Pinpoint the cell where the given text exists, returning its (x, y) midpoint coordinate. 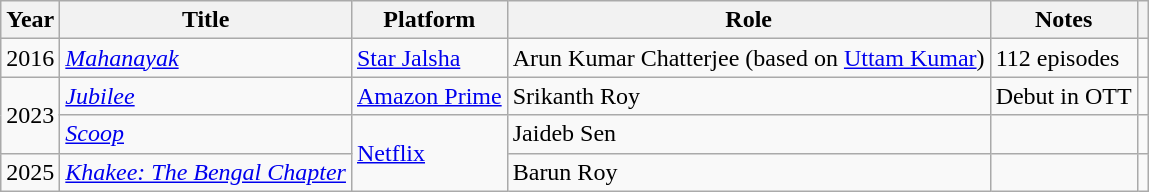
2023 (30, 115)
2025 (30, 172)
Barun Roy (748, 172)
Notes (1064, 20)
Srikanth Roy (748, 96)
Year (30, 20)
Jubilee (206, 96)
Platform (429, 20)
Title (206, 20)
Debut in OTT (1064, 96)
Arun Kumar Chatterjee (based on Uttam Kumar) (748, 58)
Khakee: The Bengal Chapter (206, 172)
112 episodes (1064, 58)
Jaideb Sen (748, 134)
2016 (30, 58)
Star Jalsha (429, 58)
Amazon Prime (429, 96)
Mahanayak (206, 58)
Netflix (429, 153)
Scoop (206, 134)
Role (748, 20)
